Locate the cell with the specified text and output its (X, Y) center coordinate. 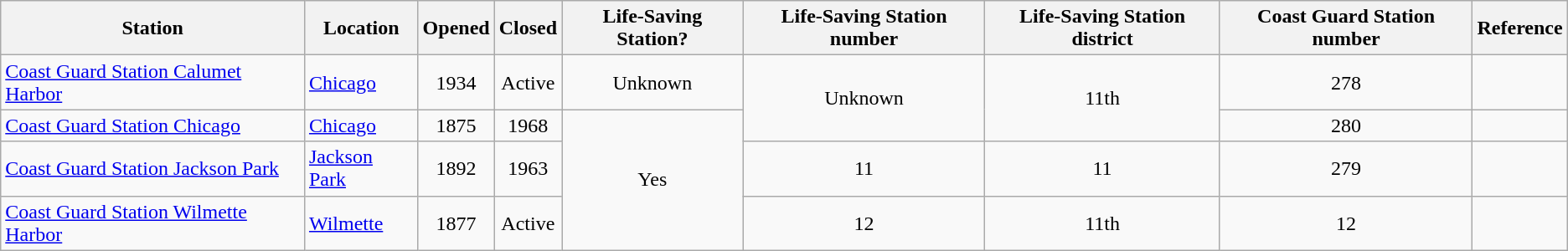
Coast Guard Station number (1346, 28)
1875 (456, 125)
Reference (1519, 28)
Life-Saving Station district (1102, 28)
Jackson Park (361, 169)
1892 (456, 169)
Yes (652, 180)
Coast Guard Station Calumet Harbor (152, 82)
Wilmette (361, 223)
Coast Guard Station Jackson Park (152, 169)
Coast Guard Station Chicago (152, 125)
1963 (528, 169)
Opened (456, 28)
Closed (528, 28)
Location (361, 28)
279 (1346, 169)
280 (1346, 125)
Coast Guard Station Wilmette Harbor (152, 223)
Station (152, 28)
Life-Saving Station? (652, 28)
278 (1346, 82)
1877 (456, 223)
1934 (456, 82)
1968 (528, 125)
Life-Saving Station number (864, 28)
